For the text-containing cell, return its midpoint in (X, Y) coordinate format. 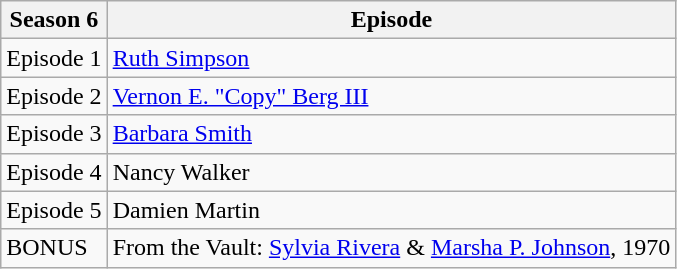
Episode 2 (54, 96)
Vernon E. "Copy" Berg III (392, 96)
Episode 5 (54, 210)
Episode 3 (54, 134)
Barbara Smith (392, 134)
Season 6 (54, 20)
Nancy Walker (392, 172)
From the Vault: Sylvia Rivera & Marsha P. Johnson, 1970 (392, 248)
Episode 1 (54, 58)
Episode 4 (54, 172)
Episode (392, 20)
BONUS (54, 248)
Ruth Simpson (392, 58)
Damien Martin (392, 210)
